Pinpoint the cell where the given text exists, returning its [X, Y] midpoint coordinate. 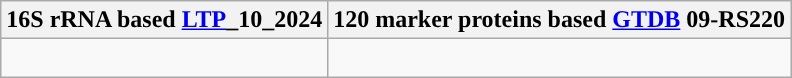
120 marker proteins based GTDB 09-RS220 [560, 20]
16S rRNA based LTP_10_2024 [164, 20]
